Detect which cell encompasses the target text, then output its (x, y) center coordinate. 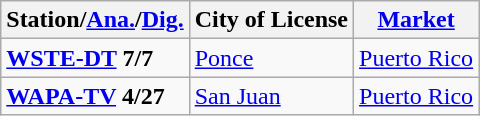
City of License (271, 20)
Station/Ana./Dig. (95, 20)
San Juan (271, 96)
WAPA-TV 4/27 (95, 96)
WSTE-DT 7/7 (95, 58)
Ponce (271, 58)
Market (416, 20)
